From the cell containing the given text, extract its center point as [X, Y] coordinate. 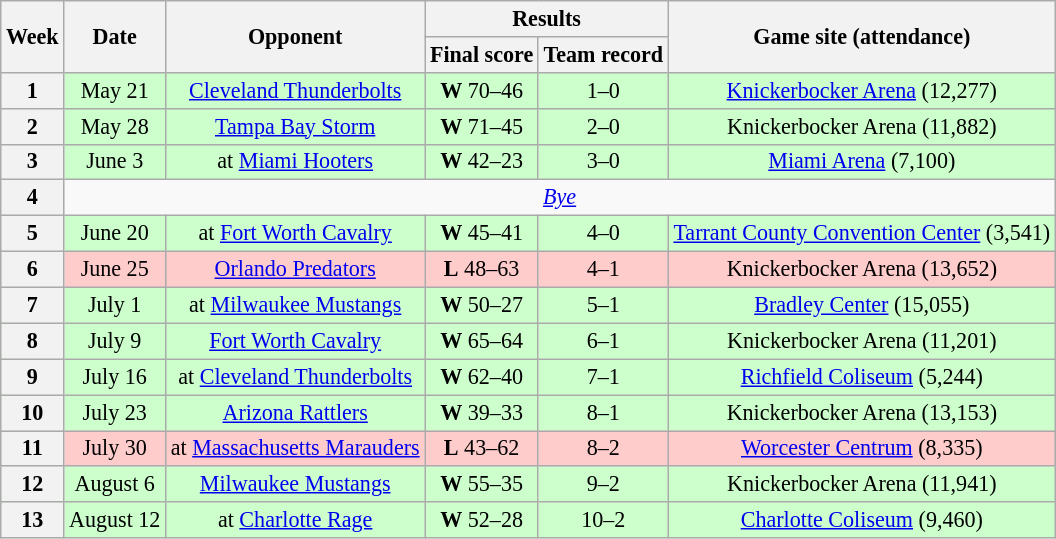
Opponent [296, 36]
August 6 [115, 484]
July 9 [115, 341]
at Cleveland Thunderbolts [296, 377]
7–1 [603, 377]
Cleveland Thunderbolts [296, 90]
W 52–28 [482, 520]
L 43–62 [482, 448]
W 50–27 [482, 305]
August 12 [115, 520]
Date [115, 36]
Milwaukee Mustangs [296, 484]
W 55–35 [482, 484]
at Fort Worth Cavalry [296, 233]
Knickerbocker Arena (12,277) [862, 90]
W 65–64 [482, 341]
Orlando Predators [296, 269]
W 39–33 [482, 412]
Knickerbocker Arena (11,941) [862, 484]
5–1 [603, 305]
6 [32, 269]
9–2 [603, 484]
Bradley Center (15,055) [862, 305]
July 16 [115, 377]
at Charlotte Rage [296, 520]
July 30 [115, 448]
Tarrant County Convention Center (3,541) [862, 233]
at Miami Hooters [296, 162]
W 45–41 [482, 233]
8–1 [603, 412]
Arizona Rattlers [296, 412]
Week [32, 36]
W 71–45 [482, 126]
Knickerbocker Arena (11,882) [862, 126]
June 3 [115, 162]
Final score [482, 54]
5 [32, 233]
Game site (attendance) [862, 36]
W 70–46 [482, 90]
May 21 [115, 90]
10 [32, 412]
July 23 [115, 412]
L 48–63 [482, 269]
1 [32, 90]
8 [32, 341]
Team record [603, 54]
at Milwaukee Mustangs [296, 305]
May 28 [115, 126]
12 [32, 484]
Tampa Bay Storm [296, 126]
1–0 [603, 90]
6–1 [603, 341]
2–0 [603, 126]
13 [32, 520]
W 42–23 [482, 162]
11 [32, 448]
Knickerbocker Arena (11,201) [862, 341]
July 1 [115, 305]
8–2 [603, 448]
W 62–40 [482, 377]
3 [32, 162]
June 20 [115, 233]
4–0 [603, 233]
10–2 [603, 520]
at Massachusetts Marauders [296, 448]
4 [32, 198]
2 [32, 126]
Miami Arena (7,100) [862, 162]
Results [546, 18]
Worcester Centrum (8,335) [862, 448]
Bye [560, 198]
7 [32, 305]
Charlotte Coliseum (9,460) [862, 520]
June 25 [115, 269]
9 [32, 377]
3–0 [603, 162]
Fort Worth Cavalry [296, 341]
Knickerbocker Arena (13,652) [862, 269]
Knickerbocker Arena (13,153) [862, 412]
Richfield Coliseum (5,244) [862, 377]
4–1 [603, 269]
